Search for the cell housing the specified text and yield its [X, Y] center coordinate. 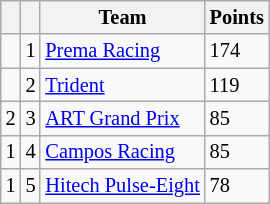
78 [237, 186]
174 [237, 51]
3 [31, 118]
Trident [122, 85]
119 [237, 85]
Team [122, 17]
Prema Racing [122, 51]
ART Grand Prix [122, 118]
Hitech Pulse-Eight [122, 186]
Points [237, 17]
4 [31, 152]
5 [31, 186]
Campos Racing [122, 152]
